Determine the (x, y) coordinate at the center of the cell enclosing the given text.  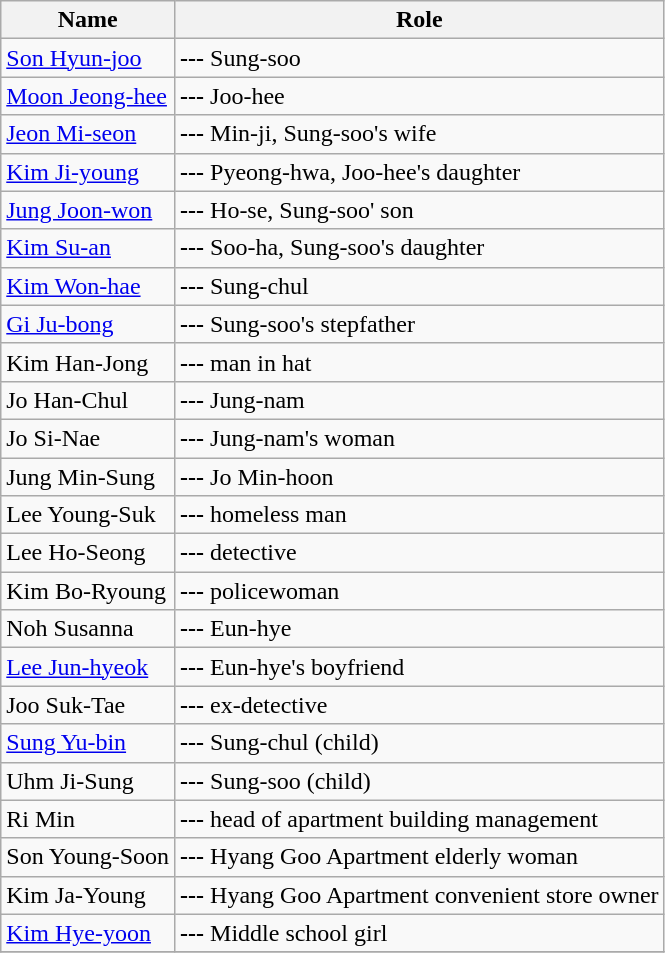
Jung Joon-won (88, 210)
Joo Suk-Tae (88, 705)
Kim Su-an (88, 248)
--- Soo-ha, Sung-soo's daughter (420, 248)
Kim Ji-young (88, 172)
Noh Susanna (88, 629)
Gi Ju-bong (88, 324)
Ri Min (88, 819)
Role (420, 20)
--- man in hat (420, 362)
--- Eun-hye (420, 629)
--- Ho-se, Sung-soo' son (420, 210)
--- Sung-soo (child) (420, 781)
--- Jung-nam's woman (420, 438)
--- Jung-nam (420, 400)
--- Sung-chul (child) (420, 743)
--- Hyang Goo Apartment convenient store owner (420, 895)
--- Min-ji, Sung-soo's wife (420, 134)
Lee Young-Suk (88, 515)
Sung Yu-bin (88, 743)
Kim Bo-Ryoung (88, 591)
--- Pyeong-hwa, Joo-hee's daughter (420, 172)
Son Hyun-joo (88, 58)
Moon Jeong-hee (88, 96)
--- Middle school girl (420, 933)
Kim Ja-Young (88, 895)
--- Hyang Goo Apartment elderly woman (420, 857)
Jeon Mi-seon (88, 134)
--- Joo-hee (420, 96)
--- ex-detective (420, 705)
--- homeless man (420, 515)
--- Sung-chul (420, 286)
Son Young-Soon (88, 857)
--- Eun-hye's boyfriend (420, 667)
--- detective (420, 553)
Lee Ho-Seong (88, 553)
--- Sung-soo's stepfather (420, 324)
Kim Hye-yoon (88, 933)
Name (88, 20)
Kim Won-hae (88, 286)
Jo Han-Chul (88, 400)
--- head of apartment building management (420, 819)
Uhm Ji-Sung (88, 781)
Lee Jun-hyeok (88, 667)
Kim Han-Jong (88, 362)
--- Jo Min-hoon (420, 477)
--- policewoman (420, 591)
Jo Si-Nae (88, 438)
Jung Min-Sung (88, 477)
--- Sung-soo (420, 58)
